Locate the cell with the specified text and output its [X, Y] center coordinate. 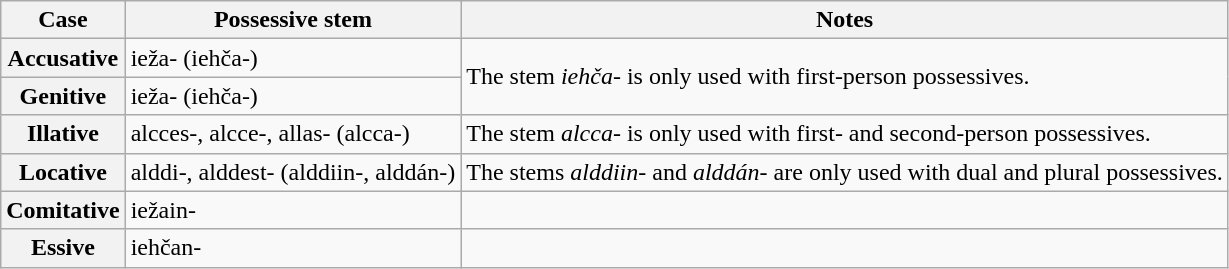
The stem alcca- is only used with first- and second-person possessives. [845, 134]
Notes [845, 20]
Essive [63, 248]
iehčan- [293, 248]
Genitive [63, 96]
alddi-, alddest- (alddiin-, alddán-) [293, 172]
iežain- [293, 210]
The stems alddiin- and alddán- are only used with dual and plural possessives. [845, 172]
The stem iehča- is only used with first-person possessives. [845, 77]
Possessive stem [293, 20]
alcces-, alcce-, allas- (alcca-) [293, 134]
Comitative [63, 210]
Accusative [63, 58]
Illative [63, 134]
Locative [63, 172]
Case [63, 20]
